Determine the [X, Y] coordinate at the center of the cell enclosing the given text.  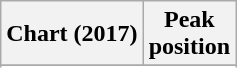
Chart (2017) [72, 34]
Peak position [189, 34]
